Scan for the cell matching the given text and deliver its (X, Y) coordinate at center. 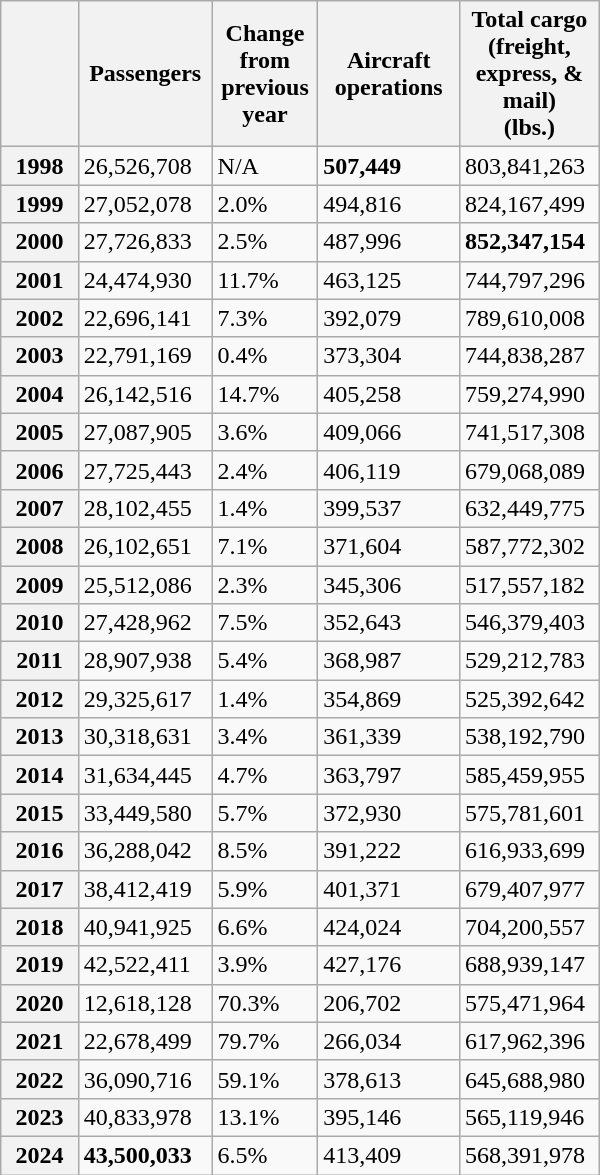
8.5% (265, 851)
5.9% (265, 889)
2024 (40, 1155)
25,512,086 (145, 585)
2004 (40, 394)
40,833,978 (145, 1117)
2021 (40, 1041)
391,222 (389, 851)
2008 (40, 546)
43,500,033 (145, 1155)
679,407,977 (530, 889)
632,449,775 (530, 508)
5.7% (265, 813)
2009 (40, 585)
759,274,990 (530, 394)
401,371 (389, 889)
392,079 (389, 318)
2.5% (265, 242)
40,941,925 (145, 927)
413,409 (389, 1155)
2017 (40, 889)
33,449,580 (145, 813)
2011 (40, 661)
406,119 (389, 470)
616,933,699 (530, 851)
409,066 (389, 432)
2013 (40, 737)
463,125 (389, 280)
405,258 (389, 394)
587,772,302 (530, 546)
645,688,980 (530, 1079)
1999 (40, 204)
2014 (40, 775)
2000 (40, 242)
2.0% (265, 204)
744,838,287 (530, 356)
3.9% (265, 965)
Aircraft operations (389, 74)
372,930 (389, 813)
517,557,182 (530, 585)
679,068,089 (530, 470)
38,412,419 (145, 889)
6.5% (265, 1155)
22,696,141 (145, 318)
27,428,962 (145, 623)
507,449 (389, 166)
Change from previous year (265, 74)
27,052,078 (145, 204)
494,816 (389, 204)
22,791,169 (145, 356)
361,339 (389, 737)
741,517,308 (530, 432)
2002 (40, 318)
803,841,263 (530, 166)
42,522,411 (145, 965)
31,634,445 (145, 775)
744,797,296 (530, 280)
7.1% (265, 546)
789,610,008 (530, 318)
2.4% (265, 470)
371,604 (389, 546)
59.1% (265, 1079)
427,176 (389, 965)
0.4% (265, 356)
373,304 (389, 356)
704,200,557 (530, 927)
13.1% (265, 1117)
7.5% (265, 623)
26,526,708 (145, 166)
617,962,396 (530, 1041)
852,347,154 (530, 242)
2.3% (265, 585)
546,379,403 (530, 623)
565,119,946 (530, 1117)
Passengers (145, 74)
2006 (40, 470)
14.7% (265, 394)
27,087,905 (145, 432)
395,146 (389, 1117)
28,102,455 (145, 508)
12,618,128 (145, 1003)
7.3% (265, 318)
2001 (40, 280)
4.7% (265, 775)
575,471,964 (530, 1003)
29,325,617 (145, 699)
354,869 (389, 699)
22,678,499 (145, 1041)
529,212,783 (530, 661)
568,391,978 (530, 1155)
24,474,930 (145, 280)
363,797 (389, 775)
2005 (40, 432)
2010 (40, 623)
399,537 (389, 508)
Total cargo(freight, express, & mail)(lbs.) (530, 74)
3.4% (265, 737)
487,996 (389, 242)
266,034 (389, 1041)
424,024 (389, 927)
824,167,499 (530, 204)
11.7% (265, 280)
2020 (40, 1003)
36,090,716 (145, 1079)
2007 (40, 508)
6.6% (265, 927)
5.4% (265, 661)
27,726,833 (145, 242)
688,939,147 (530, 965)
26,102,651 (145, 546)
2003 (40, 356)
30,318,631 (145, 737)
2022 (40, 1079)
525,392,642 (530, 699)
352,643 (389, 623)
585,459,955 (530, 775)
1998 (40, 166)
538,192,790 (530, 737)
345,306 (389, 585)
26,142,516 (145, 394)
N/A (265, 166)
575,781,601 (530, 813)
27,725,443 (145, 470)
368,987 (389, 661)
2012 (40, 699)
206,702 (389, 1003)
2016 (40, 851)
79.7% (265, 1041)
70.3% (265, 1003)
2023 (40, 1117)
28,907,938 (145, 661)
36,288,042 (145, 851)
2019 (40, 965)
2015 (40, 813)
2018 (40, 927)
3.6% (265, 432)
378,613 (389, 1079)
